Identify which cell holds the provided text, then report its (x, y) central coordinate. 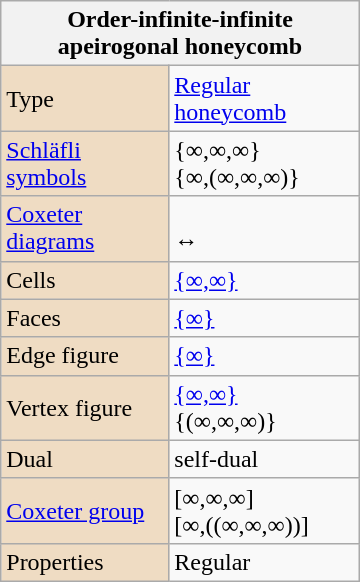
Order-infinite-infinite apeirogonal honeycomb (180, 34)
Faces (85, 318)
Edge figure (85, 356)
Schläfli symbols (85, 164)
Regular (264, 562)
Type (85, 98)
Coxeter diagrams (85, 228)
Regular honeycomb (264, 98)
{∞,∞} {(∞,∞,∞)} (264, 408)
Cells (85, 280)
Vertex figure (85, 408)
self-dual (264, 459)
{∞,∞} (264, 280)
Properties (85, 562)
↔ (264, 228)
Dual (85, 459)
[∞,∞,∞][∞,((∞,∞,∞))] (264, 510)
{∞,∞,∞}{∞,(∞,∞,∞)} (264, 164)
Coxeter group (85, 510)
